Extract the (x, y) coordinate from the center of the cell holding the provided text.  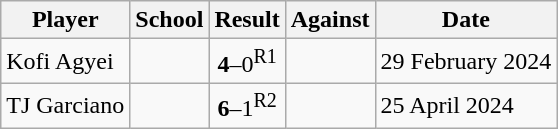
Date (466, 20)
School (170, 20)
25 April 2024 (466, 106)
29 February 2024 (466, 62)
TJ Garciano (66, 106)
4–0R1 (247, 62)
Player (66, 20)
Result (247, 20)
Against (330, 20)
6–1R2 (247, 106)
Kofi Agyei (66, 62)
